Identify which cell holds the provided text, then report its [X, Y] central coordinate. 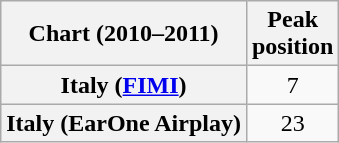
Italy (EarOne Airplay) [124, 123]
23 [292, 123]
7 [292, 85]
Italy (FIMI) [124, 85]
Peakposition [292, 34]
Chart (2010–2011) [124, 34]
